For the text-containing cell, return its midpoint in (X, Y) coordinate format. 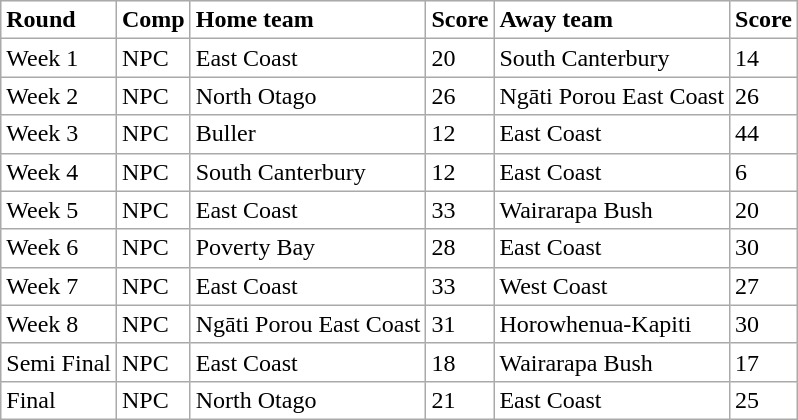
31 (460, 324)
Comp (153, 20)
Home team (308, 20)
Final (59, 400)
Horowhenua-Kapiti (612, 324)
6 (764, 172)
Week 6 (59, 248)
Week 2 (59, 96)
Week 7 (59, 286)
Buller (308, 134)
Week 4 (59, 172)
28 (460, 248)
Week 8 (59, 324)
25 (764, 400)
Poverty Bay (308, 248)
14 (764, 58)
Week 1 (59, 58)
West Coast (612, 286)
27 (764, 286)
44 (764, 134)
Week 5 (59, 210)
Away team (612, 20)
18 (460, 362)
17 (764, 362)
Round (59, 20)
Semi Final (59, 362)
21 (460, 400)
Week 3 (59, 134)
